From the cell containing the given text, extract its center point as [X, Y] coordinate. 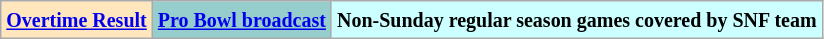
Non-Sunday regular season games covered by SNF team [576, 20]
Pro Bowl broadcast [242, 20]
Overtime Result [77, 20]
